Identify which cell holds the provided text, then report its [X, Y] central coordinate. 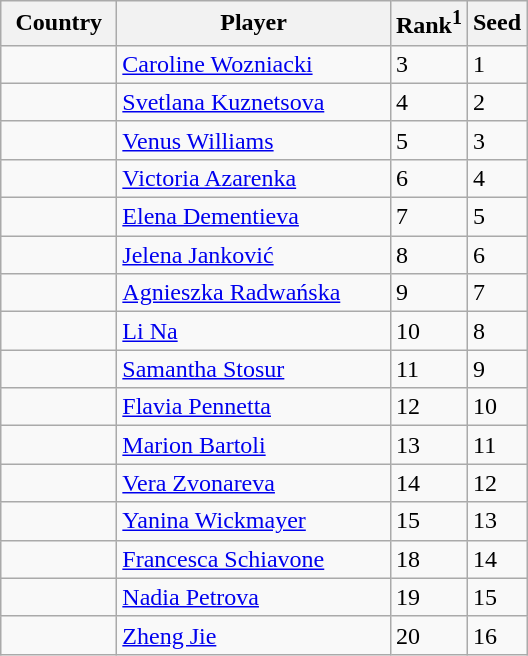
Zheng Jie [254, 635]
19 [428, 597]
Svetlana Kuznetsova [254, 102]
Venus Williams [254, 140]
Elena Dementieva [254, 217]
Yanina Wickmayer [254, 521]
Seed [496, 24]
Player [254, 24]
1 [496, 64]
20 [428, 635]
18 [428, 559]
Vera Zvonareva [254, 483]
Rank1 [428, 24]
Caroline Wozniacki [254, 64]
Nadia Petrova [254, 597]
Flavia Pennetta [254, 407]
Victoria Azarenka [254, 178]
16 [496, 635]
Country [59, 24]
Samantha Stosur [254, 369]
Jelena Janković [254, 255]
Francesca Schiavone [254, 559]
Li Na [254, 331]
Agnieszka Radwańska [254, 293]
2 [496, 102]
Marion Bartoli [254, 445]
